Pinpoint the cell where the given text exists, returning its (x, y) midpoint coordinate. 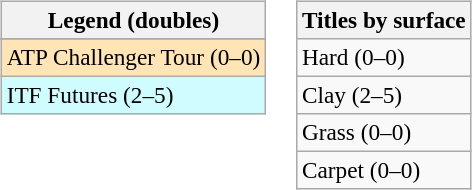
ATP Challenger Tour (0–0) (133, 57)
Carpet (0–0) (384, 171)
Grass (0–0) (384, 133)
Clay (2–5) (384, 95)
Legend (doubles) (133, 20)
Hard (0–0) (384, 57)
ITF Futures (2–5) (133, 95)
Titles by surface (384, 20)
